Return (X, Y) of the center of cell containing provided text 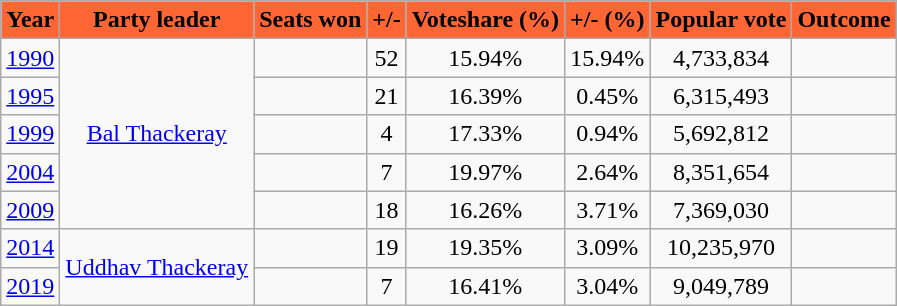
3.71% (608, 210)
8,351,654 (721, 172)
1995 (30, 96)
3.04% (608, 286)
2004 (30, 172)
52 (386, 58)
Year (30, 20)
Outcome (844, 20)
18 (386, 210)
19.97% (485, 172)
Popular vote (721, 20)
9,049,789 (721, 286)
1999 (30, 134)
0.94% (608, 134)
+/- (386, 20)
2.64% (608, 172)
19.35% (485, 248)
19 (386, 248)
Party leader (157, 20)
7,369,030 (721, 210)
+/- (%) (608, 20)
21 (386, 96)
10,235,970 (721, 248)
4 (386, 134)
16.39% (485, 96)
6,315,493 (721, 96)
0.45% (608, 96)
17.33% (485, 134)
2014 (30, 248)
Voteshare (%) (485, 20)
Bal Thackeray (157, 134)
4,733,834 (721, 58)
2019 (30, 286)
Seats won (310, 20)
16.41% (485, 286)
5,692,812 (721, 134)
3.09% (608, 248)
16.26% (485, 210)
2009 (30, 210)
1990 (30, 58)
Uddhav Thackeray (157, 267)
